Output the (x, y) coordinate of the center of the cell containing the given text.  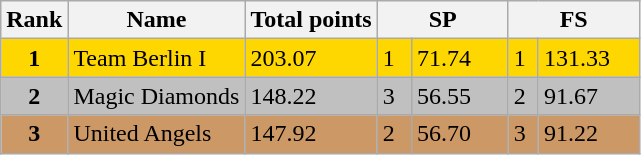
Rank (34, 20)
United Angels (156, 134)
203.07 (311, 58)
91.67 (588, 96)
SP (442, 20)
56.55 (460, 96)
148.22 (311, 96)
Name (156, 20)
56.70 (460, 134)
Magic Diamonds (156, 96)
91.22 (588, 134)
FS (574, 20)
131.33 (588, 58)
Team Berlin I (156, 58)
71.74 (460, 58)
Total points (311, 20)
147.92 (311, 134)
